Output the (X, Y) coordinate of the center of the cell containing the given text.  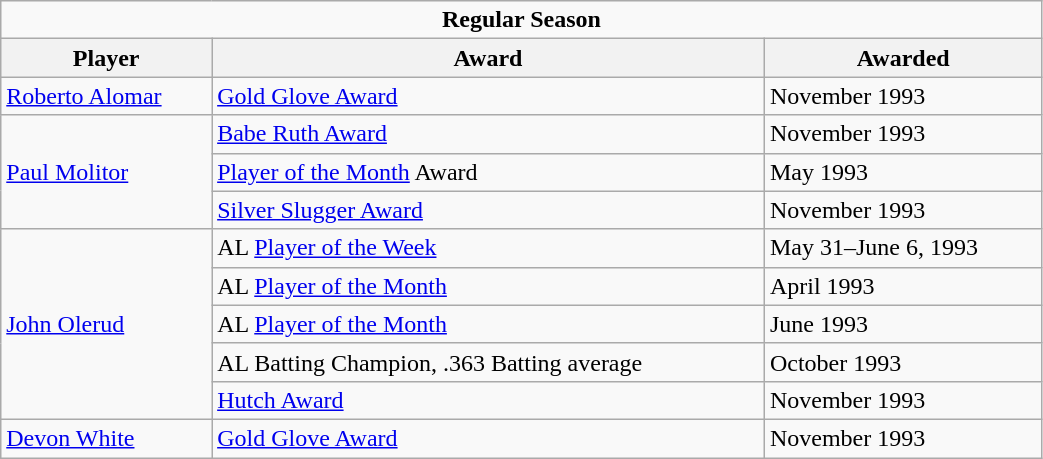
June 1993 (903, 324)
Babe Ruth Award (488, 134)
May 1993 (903, 172)
AL Batting Champion, .363 Batting average (488, 362)
Hutch Award (488, 400)
Awarded (903, 58)
Award (488, 58)
April 1993 (903, 286)
Regular Season (522, 20)
Paul Molitor (106, 172)
Silver Slugger Award (488, 210)
Player of the Month Award (488, 172)
AL Player of the Week (488, 248)
October 1993 (903, 362)
Roberto Alomar (106, 96)
Player (106, 58)
Devon White (106, 438)
John Olerud (106, 324)
May 31–June 6, 1993 (903, 248)
